Return [X, Y] of the center of cell containing provided text 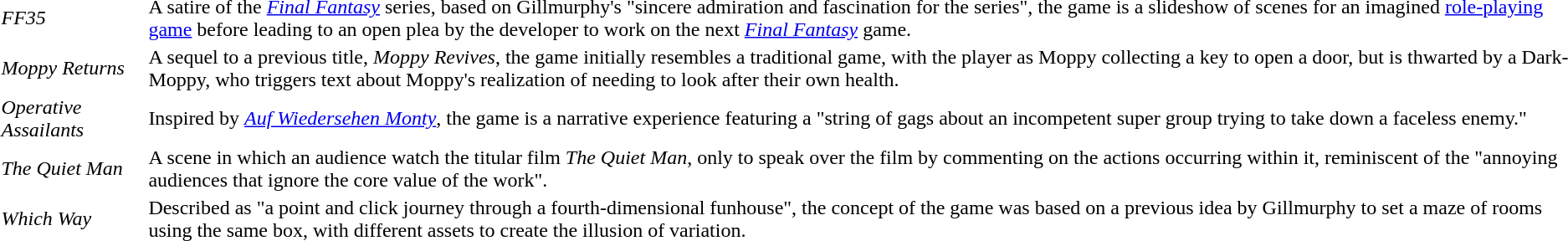
Moppy Returns [70, 69]
The Quiet Man [70, 169]
Operative Assailants [70, 119]
